For the text-containing cell, return its midpoint in [x, y] coordinate format. 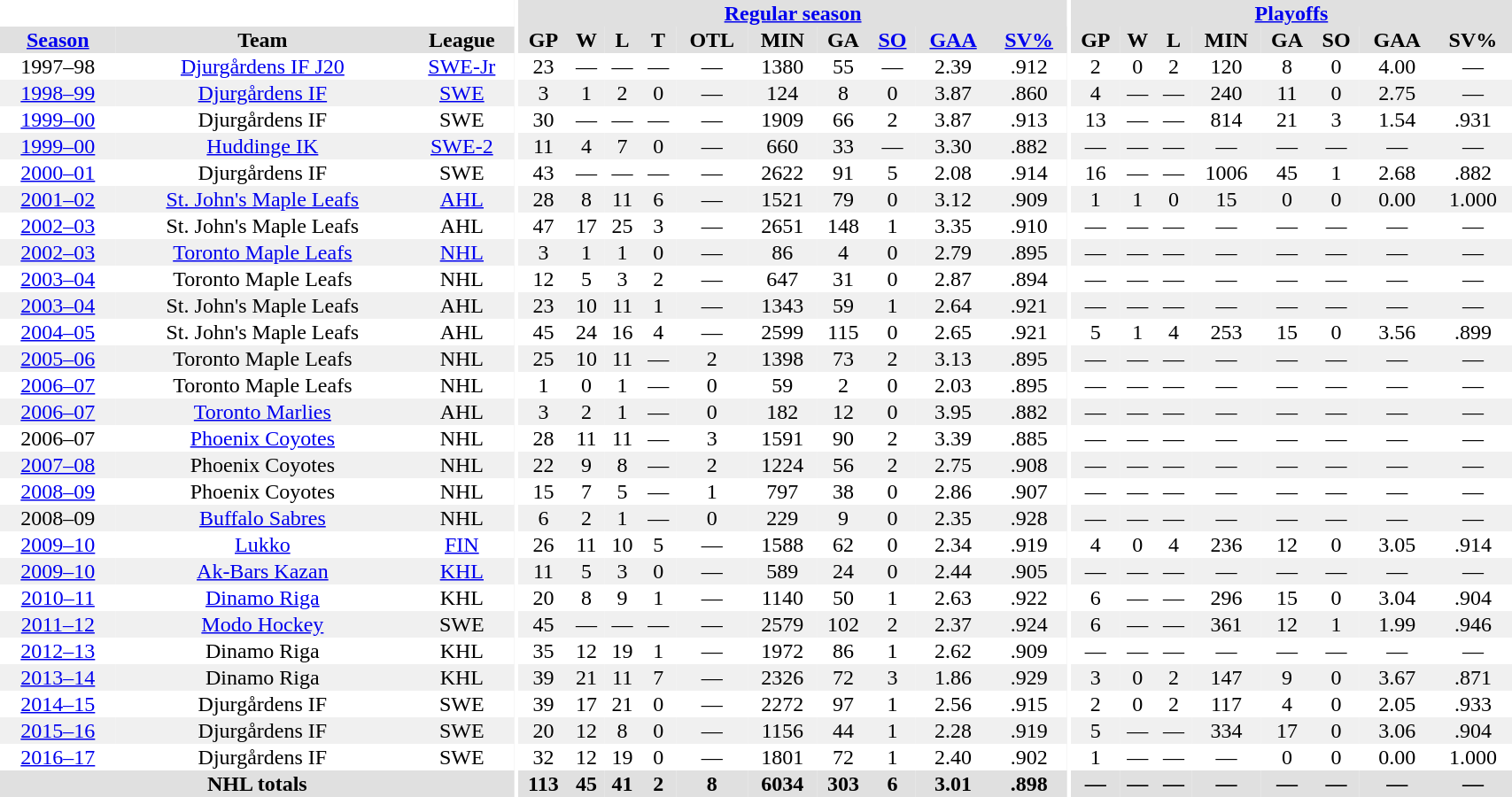
62 [843, 545]
56 [843, 465]
3.39 [953, 438]
22 [544, 465]
55 [843, 66]
117 [1226, 704]
3.35 [953, 226]
26 [544, 545]
240 [1226, 93]
2.63 [953, 598]
.894 [1029, 279]
1909 [783, 120]
66 [843, 120]
2.34 [953, 545]
2007–08 [58, 465]
2012–13 [58, 651]
.928 [1029, 518]
2013–14 [58, 677]
2622 [783, 173]
2.40 [953, 757]
2326 [783, 677]
334 [1226, 731]
814 [1226, 120]
50 [843, 598]
.885 [1029, 438]
589 [783, 571]
2272 [783, 704]
296 [1226, 598]
2651 [783, 226]
2.62 [953, 651]
35 [544, 651]
Playoffs [1291, 13]
2.65 [953, 332]
6034 [783, 784]
OTL [712, 40]
.898 [1029, 784]
253 [1226, 332]
.931 [1474, 120]
1006 [1226, 173]
1156 [783, 731]
SWE-Jr [462, 66]
2.35 [953, 518]
797 [783, 491]
102 [843, 624]
31 [843, 279]
148 [843, 226]
47 [544, 226]
.910 [1029, 226]
Lukko [262, 545]
2.68 [1398, 173]
13 [1097, 120]
113 [544, 784]
NHL totals [257, 784]
3.95 [953, 412]
229 [783, 518]
1398 [783, 359]
.913 [1029, 120]
38 [843, 491]
.922 [1029, 598]
41 [622, 784]
2016–17 [58, 757]
.860 [1029, 93]
FIN [462, 545]
Season [58, 40]
2.86 [953, 491]
2000–01 [58, 173]
.871 [1474, 677]
Modo Hockey [262, 624]
.929 [1029, 677]
3.13 [953, 359]
2599 [783, 332]
2579 [783, 624]
33 [843, 146]
3.01 [953, 784]
124 [783, 93]
361 [1226, 624]
T [659, 40]
.933 [1474, 704]
1380 [783, 66]
2.37 [953, 624]
303 [843, 784]
236 [1226, 545]
1998–99 [58, 93]
2.39 [953, 66]
91 [843, 173]
3.04 [1398, 598]
2005–06 [58, 359]
2.79 [953, 252]
1.54 [1398, 120]
.946 [1474, 624]
Regular season [793, 13]
647 [783, 279]
Djurgårdens IF J20 [262, 66]
2010–11 [58, 598]
79 [843, 199]
1972 [783, 651]
.908 [1029, 465]
Toronto Marlies [262, 412]
1588 [783, 545]
115 [843, 332]
97 [843, 704]
2011–12 [58, 624]
SWE-2 [462, 146]
1591 [783, 438]
1140 [783, 598]
182 [783, 412]
Team [262, 40]
2001–02 [58, 199]
.915 [1029, 704]
Huddinge IK [262, 146]
32 [544, 757]
4.00 [1398, 66]
.924 [1029, 624]
44 [843, 731]
43 [544, 173]
2004–05 [58, 332]
147 [1226, 677]
Buffalo Sabres [262, 518]
League [462, 40]
.899 [1474, 332]
2.28 [953, 731]
2015–16 [58, 731]
1801 [783, 757]
2.64 [953, 306]
90 [843, 438]
.907 [1029, 491]
3.05 [1398, 545]
3.56 [1398, 332]
3.12 [953, 199]
1.99 [1398, 624]
120 [1226, 66]
73 [843, 359]
1997–98 [58, 66]
3.67 [1398, 677]
1224 [783, 465]
2.05 [1398, 704]
2.03 [953, 385]
3.06 [1398, 731]
1.86 [953, 677]
.905 [1029, 571]
30 [544, 120]
3.30 [953, 146]
Ak-Bars Kazan [262, 571]
2.56 [953, 704]
1343 [783, 306]
2014–15 [58, 704]
2.87 [953, 279]
660 [783, 146]
2.08 [953, 173]
1521 [783, 199]
.902 [1029, 757]
.912 [1029, 66]
2.44 [953, 571]
